Determine the [X, Y] coordinate at the center of the cell enclosing the given text.  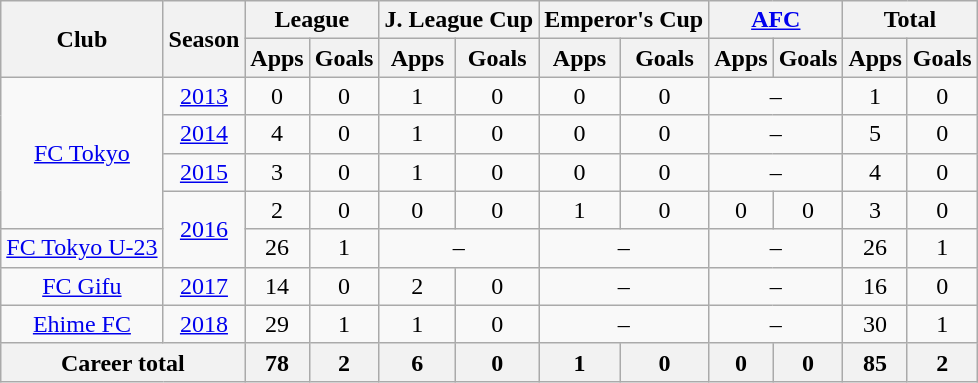
League [312, 20]
29 [277, 324]
FC Tokyo U-23 [82, 248]
FC Tokyo [82, 153]
Total [910, 20]
2017 [204, 286]
2016 [204, 229]
2014 [204, 134]
6 [418, 362]
Season [204, 39]
Career total [123, 362]
2013 [204, 96]
85 [875, 362]
14 [277, 286]
Emperor's Cup [624, 20]
2018 [204, 324]
Club [82, 39]
16 [875, 286]
FC Gifu [82, 286]
J. League Cup [459, 20]
Ehime FC [82, 324]
AFC [776, 20]
78 [277, 362]
5 [875, 134]
2015 [204, 172]
30 [875, 324]
